Provide the (x, y) coordinate of the cell's center where the given text is located.  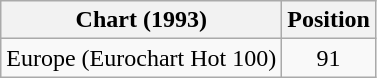
Chart (1993) (142, 20)
Position (329, 20)
Europe (Eurochart Hot 100) (142, 58)
91 (329, 58)
